Identify which cell holds the provided text, then report its (X, Y) central coordinate. 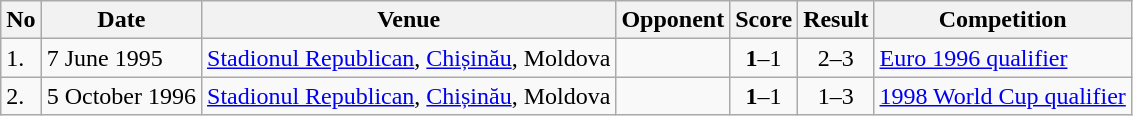
7 June 1995 (121, 58)
Opponent (673, 20)
Result (836, 20)
2–3 (836, 58)
1–3 (836, 96)
5 October 1996 (121, 96)
No (21, 20)
2. (21, 96)
Score (764, 20)
Venue (409, 20)
Date (121, 20)
1. (21, 58)
1998 World Cup qualifier (1002, 96)
Euro 1996 qualifier (1002, 58)
Competition (1002, 20)
